Pinpoint the cell where the given text exists, returning its (x, y) midpoint coordinate. 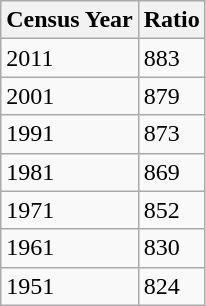
1981 (70, 172)
1971 (70, 210)
Ratio (172, 20)
883 (172, 58)
830 (172, 248)
879 (172, 96)
824 (172, 286)
2001 (70, 96)
Census Year (70, 20)
852 (172, 210)
1961 (70, 248)
1951 (70, 286)
869 (172, 172)
2011 (70, 58)
873 (172, 134)
1991 (70, 134)
